Identify which cell holds the provided text, then report its (x, y) central coordinate. 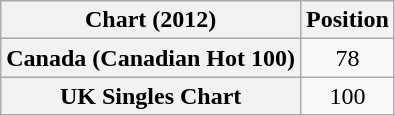
78 (348, 58)
UK Singles Chart (151, 96)
Chart (2012) (151, 20)
100 (348, 96)
Canada (Canadian Hot 100) (151, 58)
Position (348, 20)
